Identify which cell holds the provided text, then report its [X, Y] central coordinate. 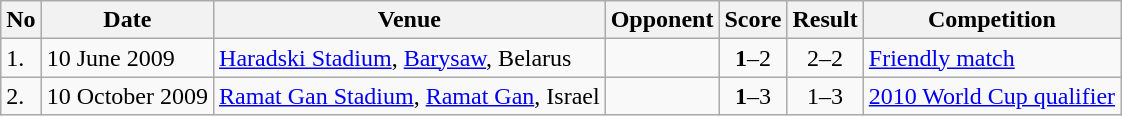
10 June 2009 [127, 58]
Score [753, 20]
2010 World Cup qualifier [992, 96]
Friendly match [992, 58]
Result [825, 20]
Competition [992, 20]
2–2 [825, 58]
No [21, 20]
Haradski Stadium, Barysaw, Belarus [410, 58]
Date [127, 20]
10 October 2009 [127, 96]
2. [21, 96]
Venue [410, 20]
1. [21, 58]
Ramat Gan Stadium, Ramat Gan, Israel [410, 96]
Opponent [662, 20]
1–2 [753, 58]
